Search for the cell housing the specified text and yield its [x, y] center coordinate. 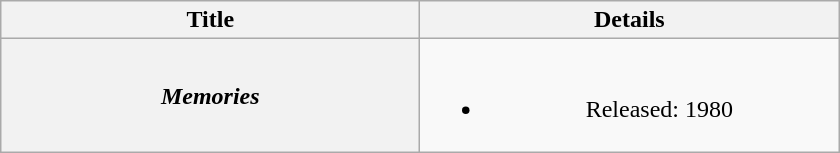
Details [630, 20]
Released: 1980 [630, 96]
Memories [210, 96]
Title [210, 20]
